Return the [x, y] coordinate for the center point of the cell that contains the specified text.  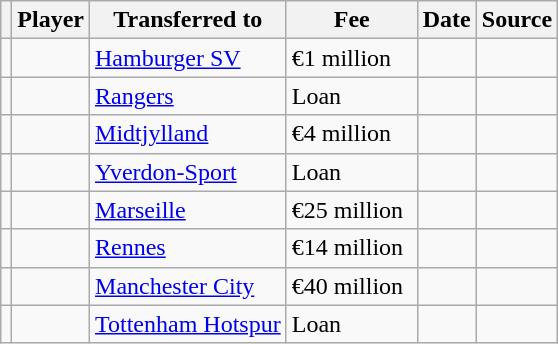
Rennes [188, 248]
Fee [352, 20]
Date [446, 20]
Manchester City [188, 286]
€4 million [352, 134]
Rangers [188, 96]
€40 million [352, 286]
Marseille [188, 210]
€1 million [352, 58]
Player [51, 20]
Tottenham Hotspur [188, 324]
Transferred to [188, 20]
€14 million [352, 248]
Hamburger SV [188, 58]
Source [516, 20]
Yverdon-Sport [188, 172]
€25 million [352, 210]
Midtjylland [188, 134]
